Detect which cell encompasses the target text, then output its [x, y] center coordinate. 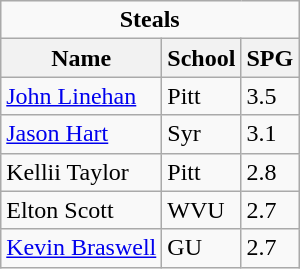
2.8 [270, 172]
Steals [150, 20]
GU [202, 248]
Kellii Taylor [82, 172]
Kevin Braswell [82, 248]
John Linehan [82, 96]
SPG [270, 58]
Jason Hart [82, 134]
Elton Scott [82, 210]
Name [82, 58]
3.1 [270, 134]
WVU [202, 210]
Syr [202, 134]
School [202, 58]
3.5 [270, 96]
